Capture the cell that displays the provided text and extract its [X, Y] central coordinate. 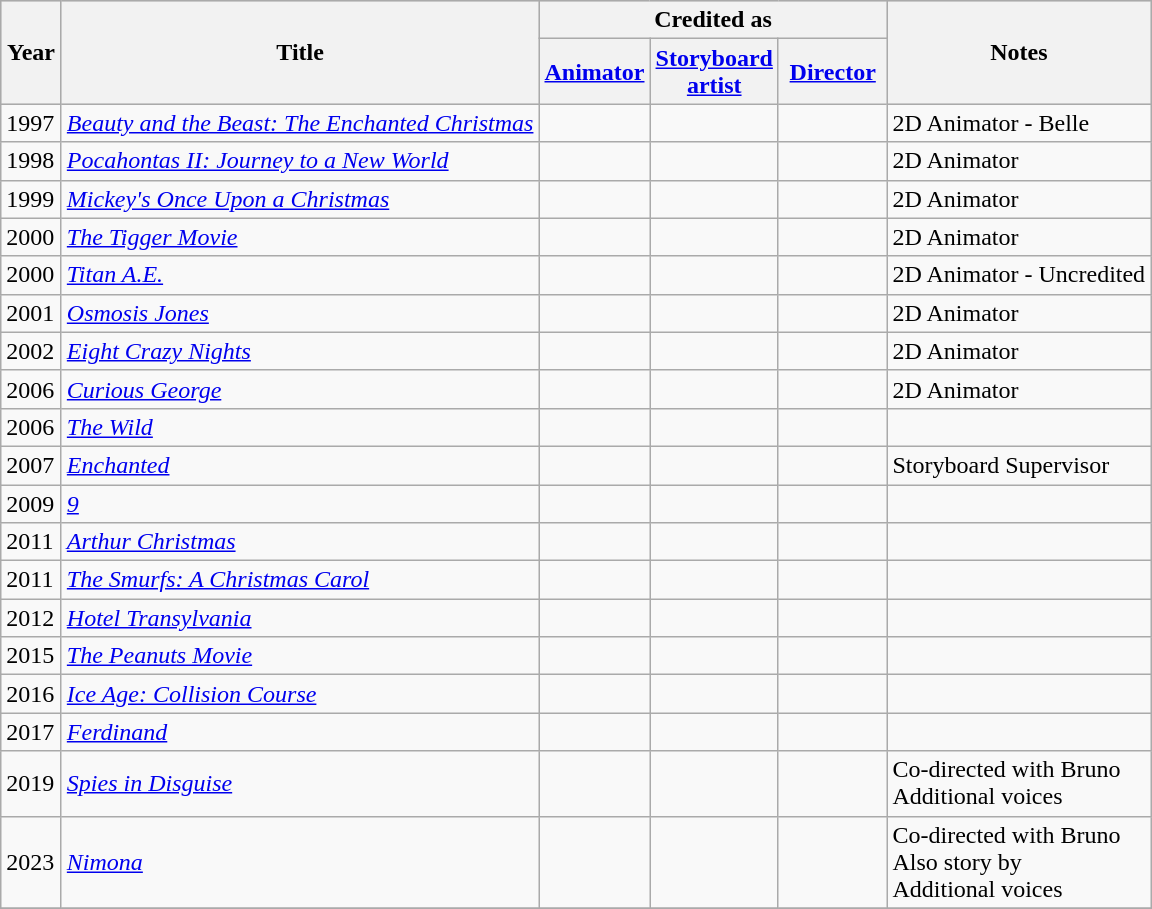
Titan A.E. [300, 275]
2015 [32, 656]
Storyboard artist [714, 72]
Pocahontas II: Journey to a New World [300, 161]
Spies in Disguise [300, 784]
Osmosis Jones [300, 313]
Animator [594, 72]
Hotel Transylvania [300, 618]
2016 [32, 694]
Ferdinand [300, 732]
2D Animator - Uncredited [1019, 275]
2002 [32, 351]
Year [32, 52]
Eight Crazy Nights [300, 351]
2007 [32, 465]
2017 [32, 732]
9 [300, 503]
Credited as [713, 20]
2001 [32, 313]
Co-directed with BrunoAlso story by Additional voices [1019, 862]
The Tigger Movie [300, 237]
Enchanted [300, 465]
The Wild [300, 427]
2023 [32, 862]
Notes [1019, 52]
2D Animator - Belle [1019, 123]
1998 [32, 161]
The Smurfs: A Christmas Carol [300, 580]
1997 [32, 123]
Arthur Christmas [300, 542]
Beauty and the Beast: The Enchanted Christmas [300, 123]
Nimona [300, 862]
2009 [32, 503]
Co-directed with BrunoAdditional voices [1019, 784]
Curious George [300, 389]
2012 [32, 618]
Title [300, 52]
Mickey's Once Upon a Christmas [300, 199]
Ice Age: Collision Course [300, 694]
1999 [32, 199]
The Peanuts Movie [300, 656]
Director [832, 72]
Storyboard Supervisor [1019, 465]
2019 [32, 784]
